Return (x, y) of the center of cell containing provided text 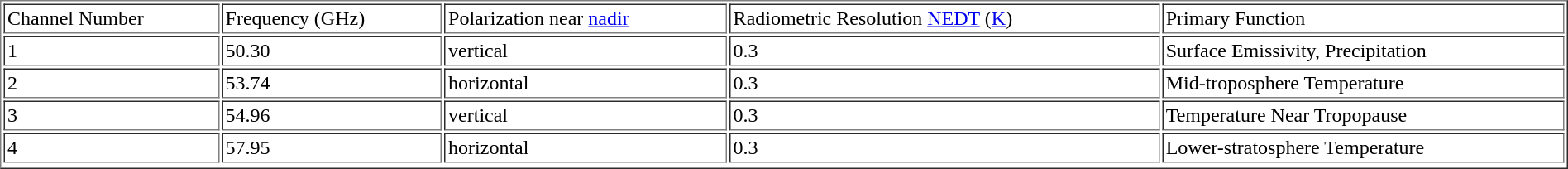
Primary Function (1363, 18)
Surface Emissivity, Precipitation (1363, 51)
Lower-stratosphere Temperature (1363, 147)
Frequency (GHz) (332, 18)
Radiometric Resolution NEDT (K) (944, 18)
4 (111, 147)
50.30 (332, 51)
53.74 (332, 83)
Polarization near nadir (586, 18)
2 (111, 83)
Channel Number (111, 18)
Mid-troposphere Temperature (1363, 83)
1 (111, 51)
57.95 (332, 147)
Temperature Near Tropopause (1363, 116)
54.96 (332, 116)
3 (111, 116)
